Detect which cell encompasses the target text, then output its [X, Y] center coordinate. 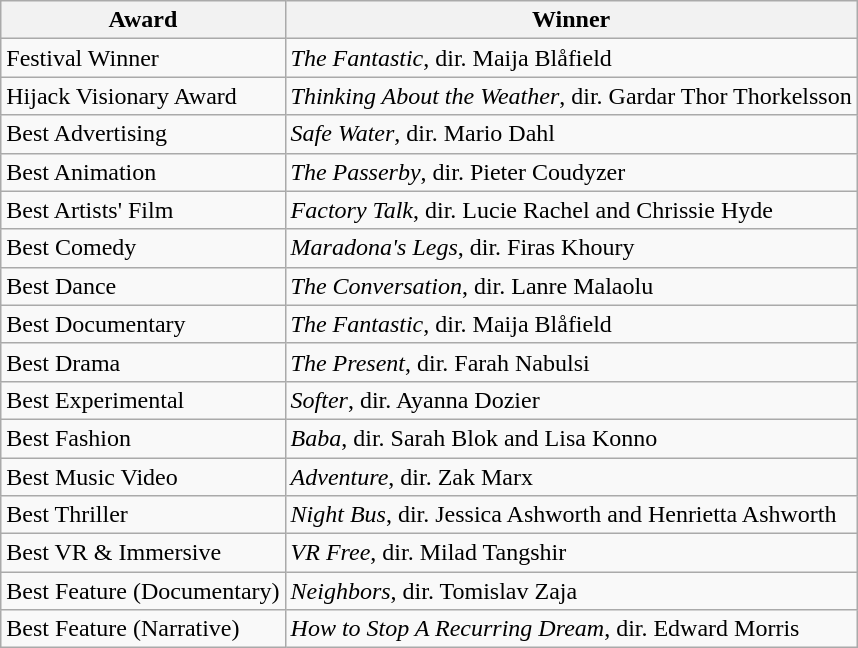
Best Thriller [143, 515]
Best Animation [143, 172]
Best Music Video [143, 477]
Adventure, dir. Zak Marx [571, 477]
Factory Talk, dir. Lucie Rachel and Chrissie Hyde [571, 210]
Best Feature (Documentary) [143, 591]
VR Free, dir. Milad Tangshir [571, 553]
Best Drama [143, 362]
Best Advertising [143, 134]
Festival Winner [143, 58]
Baba, dir. Sarah Blok and Lisa Konno [571, 438]
The Present, dir. Farah Nabulsi [571, 362]
Winner [571, 20]
Best Feature (Narrative) [143, 629]
How to Stop A Recurring Dream, dir. Edward Morris [571, 629]
Award [143, 20]
Hijack Visionary Award [143, 96]
Best Fashion [143, 438]
Best Artists' Film [143, 210]
Best Documentary [143, 324]
Thinking About the Weather, dir. Gardar Thor Thorkelsson [571, 96]
Best Experimental [143, 400]
Night Bus, dir. Jessica Ashworth and Henrietta Ashworth [571, 515]
Safe Water, dir. Mario Dahl [571, 134]
Neighbors, dir. Tomislav Zaja [571, 591]
Best VR & Immersive [143, 553]
The Passerby, dir. Pieter Coudyzer [571, 172]
Best Dance [143, 286]
Best Comedy [143, 248]
The Conversation, dir. Lanre Malaolu [571, 286]
Softer, dir. Ayanna Dozier [571, 400]
Maradona's Legs, dir. Firas Khoury [571, 248]
